Detect which cell encompasses the target text, then output its (x, y) center coordinate. 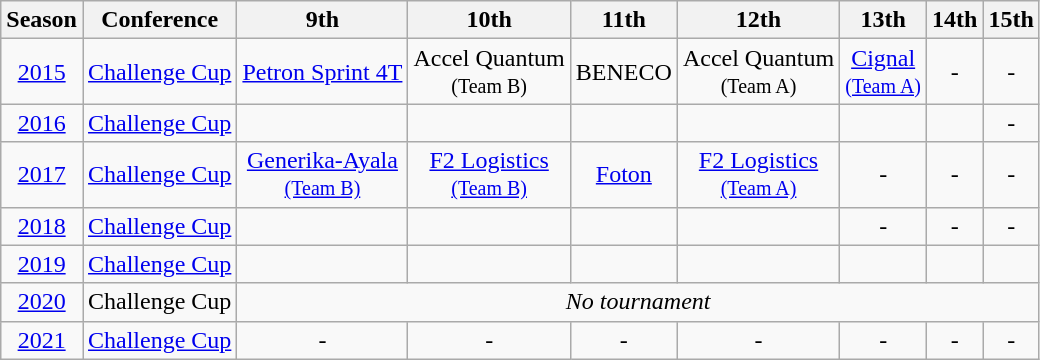
2018 (42, 226)
15th (1011, 20)
Season (42, 20)
2016 (42, 123)
11th (624, 20)
No tournament (638, 302)
Accel Quantum(Team A) (758, 72)
Petron Sprint 4T (322, 72)
13th (884, 20)
Cignal(Team A) (884, 72)
9th (322, 20)
14th (955, 20)
2020 (42, 302)
Conference (159, 20)
Generika-Ayala(Team B) (322, 174)
2017 (42, 174)
2021 (42, 340)
BENECO (624, 72)
F2 Logistics(Team A) (758, 174)
12th (758, 20)
2015 (42, 72)
10th (489, 20)
2019 (42, 264)
F2 Logistics(Team B) (489, 174)
Accel Quantum(Team B) (489, 72)
Foton (624, 174)
